For the text-containing cell, return its midpoint in (x, y) coordinate format. 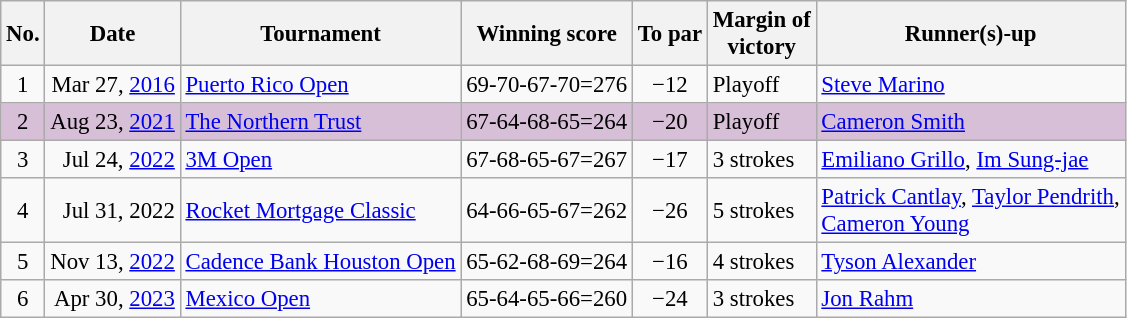
−24 (670, 299)
Jon Rahm (970, 299)
Patrick Cantlay, Taylor Pendrith, Cameron Young (970, 210)
64-66-65-67=262 (547, 210)
Tournament (320, 34)
Puerto Rico Open (320, 85)
67-64-68-65=264 (547, 122)
No. (23, 34)
Date (112, 34)
Apr 30, 2023 (112, 299)
4 strokes (762, 262)
Rocket Mortgage Classic (320, 210)
−20 (670, 122)
Tyson Alexander (970, 262)
65-62-68-69=264 (547, 262)
Cadence Bank Houston Open (320, 262)
−12 (670, 85)
Mar 27, 2016 (112, 85)
5 strokes (762, 210)
1 (23, 85)
6 (23, 299)
−26 (670, 210)
Margin ofvictory (762, 34)
Winning score (547, 34)
Aug 23, 2021 (112, 122)
−16 (670, 262)
Mexico Open (320, 299)
Jul 31, 2022 (112, 210)
Steve Marino (970, 85)
5 (23, 262)
Nov 13, 2022 (112, 262)
2 (23, 122)
The Northern Trust (320, 122)
67-68-65-67=267 (547, 160)
Cameron Smith (970, 122)
−17 (670, 160)
69-70-67-70=276 (547, 85)
3M Open (320, 160)
3 (23, 160)
To par (670, 34)
Jul 24, 2022 (112, 160)
4 (23, 210)
Runner(s)-up (970, 34)
65-64-65-66=260 (547, 299)
Emiliano Grillo, Im Sung-jae (970, 160)
